Scan for the cell matching the given text and deliver its [x, y] coordinate at center. 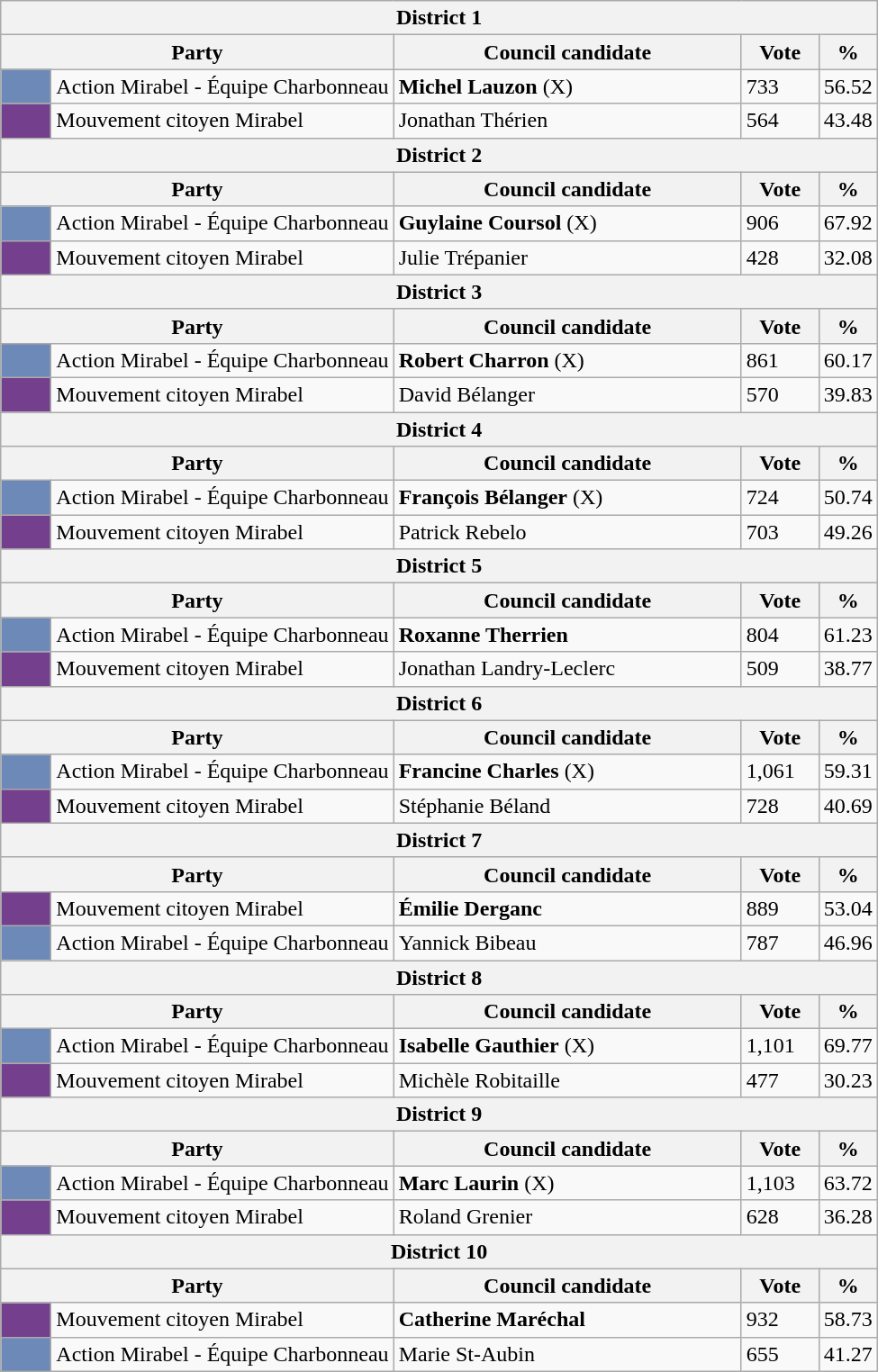
43.48 [848, 121]
804 [780, 635]
David Bélanger [567, 394]
Jonathan Landry-Leclerc [567, 669]
Julie Trépanier [567, 257]
889 [780, 908]
59.31 [848, 772]
58.73 [848, 1320]
733 [780, 86]
724 [780, 498]
67.92 [848, 223]
Robert Charron (X) [567, 360]
477 [780, 1080]
Isabelle Gauthier (X) [567, 1046]
Émilie Derganc [567, 908]
628 [780, 1217]
Marc Laurin (X) [567, 1183]
District 7 [439, 840]
District 3 [439, 292]
38.77 [848, 669]
570 [780, 394]
Catherine Maréchal [567, 1320]
728 [780, 806]
Stéphanie Béland [567, 806]
Yannick Bibeau [567, 943]
564 [780, 121]
District 8 [439, 977]
Michel Lauzon (X) [567, 86]
46.96 [848, 943]
39.83 [848, 394]
428 [780, 257]
787 [780, 943]
Roland Grenier [567, 1217]
703 [780, 532]
Guylaine Coursol (X) [567, 223]
63.72 [848, 1183]
61.23 [848, 635]
30.23 [848, 1080]
District 4 [439, 429]
60.17 [848, 360]
32.08 [848, 257]
District 6 [439, 703]
Francine Charles (X) [567, 772]
Roxanne Therrien [567, 635]
53.04 [848, 908]
1,101 [780, 1046]
69.77 [848, 1046]
Michèle Robitaille [567, 1080]
District 9 [439, 1115]
District 10 [439, 1251]
50.74 [848, 498]
François Bélanger (X) [567, 498]
1,061 [780, 772]
906 [780, 223]
Jonathan Thérien [567, 121]
1,103 [780, 1183]
36.28 [848, 1217]
861 [780, 360]
Marie St-Aubin [567, 1354]
655 [780, 1354]
49.26 [848, 532]
41.27 [848, 1354]
Patrick Rebelo [567, 532]
District 2 [439, 155]
932 [780, 1320]
56.52 [848, 86]
40.69 [848, 806]
District 5 [439, 566]
509 [780, 669]
District 1 [439, 18]
